Pinpoint the cell where the given text exists, returning its [X, Y] midpoint coordinate. 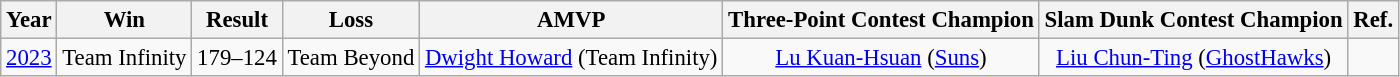
Team Beyond [350, 58]
Year [29, 20]
AMVP [572, 20]
Result [237, 20]
Win [124, 20]
Team Infinity [124, 58]
2023 [29, 58]
Liu Chun-Ting (GhostHawks) [1194, 58]
Loss [350, 20]
179–124 [237, 58]
Three-Point Contest Champion [881, 20]
Slam Dunk Contest Champion [1194, 20]
Ref. [1373, 20]
Dwight Howard (Team Infinity) [572, 58]
Lu Kuan-Hsuan (Suns) [881, 58]
